Detect which cell encompasses the target text, then output its (X, Y) center coordinate. 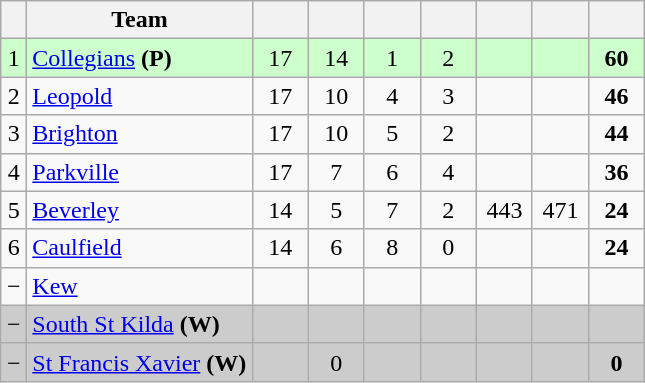
443 (504, 210)
36 (617, 172)
Kew (140, 286)
60 (617, 58)
471 (560, 210)
South St Kilda (W) (140, 324)
46 (617, 96)
Parkville (140, 172)
Leopold (140, 96)
8 (392, 248)
Brighton (140, 134)
Beverley (140, 210)
Team (140, 20)
44 (617, 134)
St Francis Xavier (W) (140, 362)
Caulfield (140, 248)
Collegians (P) (140, 58)
